Scan for the cell matching the given text and deliver its (X, Y) coordinate at center. 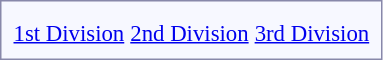
3rd Division (312, 33)
1st Division (69, 33)
2nd Division (190, 33)
